Return the (X, Y) coordinate for the center point of the cell that contains the specified text.  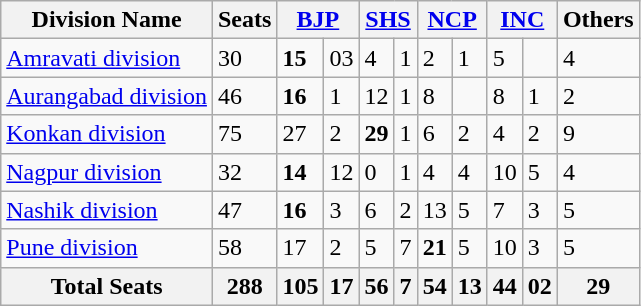
Others (598, 20)
Nagpur division (107, 172)
Division Name (107, 20)
0 (376, 172)
15 (300, 58)
46 (244, 96)
14 (300, 172)
Seats (244, 20)
75 (244, 134)
03 (342, 58)
58 (244, 248)
30 (244, 58)
32 (244, 172)
Total Seats (107, 286)
21 (434, 248)
Aurangabad division (107, 96)
47 (244, 210)
NCP (452, 20)
Konkan division (107, 134)
9 (598, 134)
27 (300, 134)
SHS (388, 20)
44 (504, 286)
02 (540, 286)
INC (522, 20)
BJP (318, 20)
56 (376, 286)
Nashik division (107, 210)
54 (434, 286)
288 (244, 286)
Amravati division (107, 58)
105 (300, 286)
Pune division (107, 248)
